Pinpoint the cell where the given text exists, returning its (x, y) midpoint coordinate. 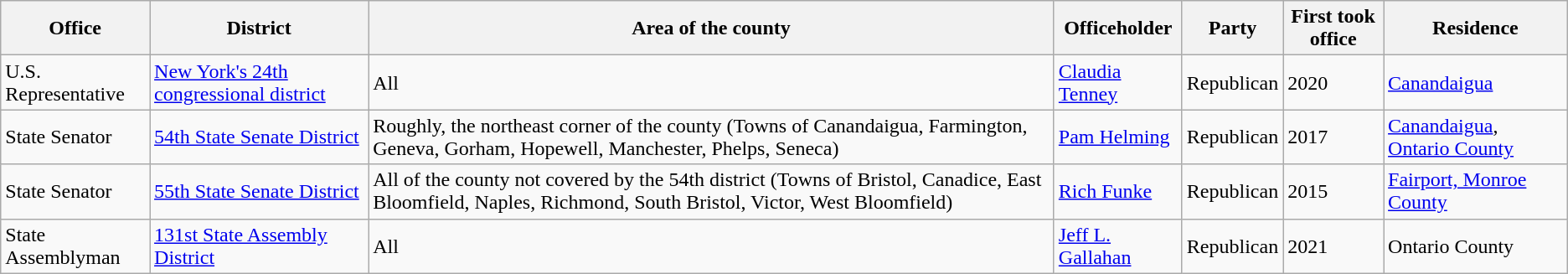
2020 (1333, 82)
2021 (1333, 246)
54th State Senate District (260, 137)
Claudia Tenney (1117, 82)
State Assemblyman (75, 246)
Officeholder (1117, 28)
55th State Senate District (260, 191)
Canandaigua (1476, 82)
2017 (1333, 137)
District (260, 28)
New York's 24th congressional district (260, 82)
Jeff L. Gallahan (1117, 246)
Ontario County (1476, 246)
Roughly, the northeast corner of the county (Towns of Canandaigua, Farmington, Geneva, Gorham, Hopewell, Manchester, Phelps, Seneca) (712, 137)
Pam Helming (1117, 137)
Fairport, Monroe County (1476, 191)
Canandaigua, Ontario County (1476, 137)
Office (75, 28)
First took office (1333, 28)
Residence (1476, 28)
U.S. Representative (75, 82)
2015 (1333, 191)
131st State Assembly District (260, 246)
Rich Funke (1117, 191)
Party (1232, 28)
Area of the county (712, 28)
